Scan for the cell matching the given text and deliver its (x, y) coordinate at center. 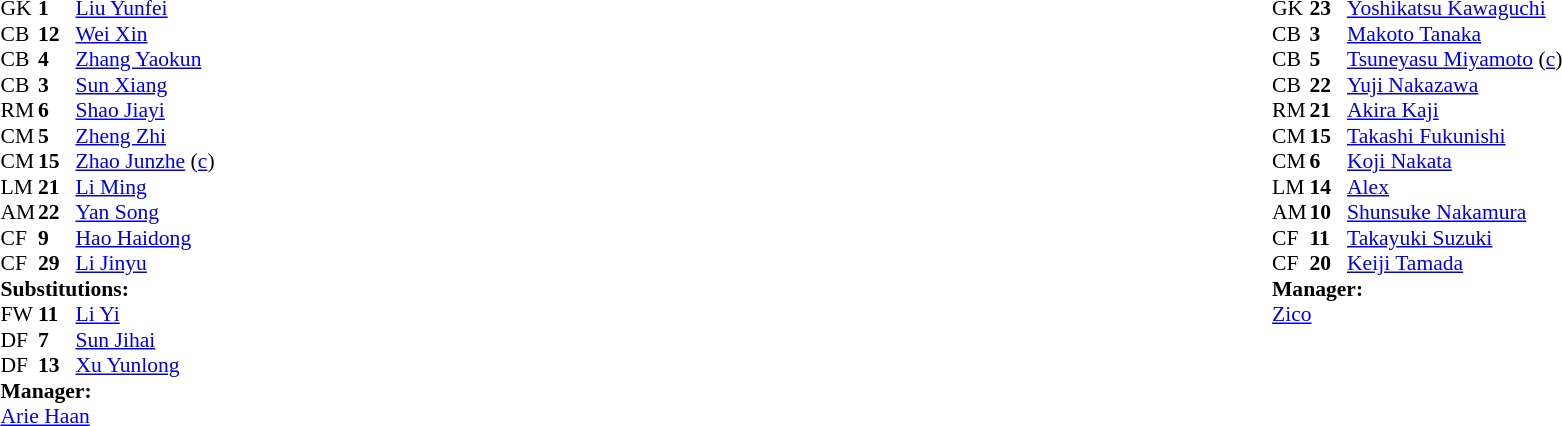
Zheng Zhi (146, 136)
14 (1328, 187)
Xu Yunlong (146, 365)
Yan Song (146, 213)
Sun Jihai (146, 340)
29 (57, 263)
7 (57, 340)
4 (57, 59)
Shao Jiayi (146, 111)
12 (57, 34)
Li Yi (146, 315)
Li Ming (146, 187)
10 (1328, 213)
Li Jinyu (146, 263)
Zhang Yaokun (146, 59)
Manager: (107, 391)
Hao Haidong (146, 238)
13 (57, 365)
20 (1328, 263)
Wei Xin (146, 34)
Substitutions: (107, 289)
FW (19, 315)
9 (57, 238)
Sun Xiang (146, 85)
Zhao Junzhe (c) (146, 161)
